Provide the [X, Y] coordinate of the cell's center where the given text is located.  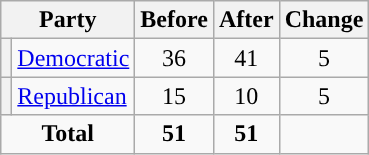
Before [174, 20]
Total [68, 134]
10 [246, 96]
After [246, 20]
41 [246, 58]
Change [324, 20]
36 [174, 58]
Party [68, 20]
Republican [74, 96]
Democratic [74, 58]
15 [174, 96]
